Extract the [x, y] coordinate from the center of the cell holding the provided text.  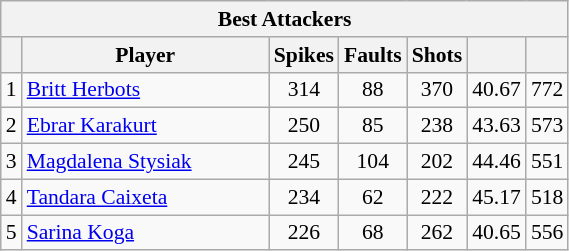
4 [12, 197]
40.67 [496, 90]
Britt Herbots [146, 90]
40.65 [496, 233]
104 [373, 162]
245 [304, 162]
518 [548, 197]
238 [438, 126]
1 [12, 90]
43.63 [496, 126]
Magdalena Stysiak [146, 162]
Spikes [304, 55]
222 [438, 197]
2 [12, 126]
556 [548, 233]
Tandara Caixeta [146, 197]
Sarina Koga [146, 233]
62 [373, 197]
226 [304, 233]
573 [548, 126]
551 [548, 162]
262 [438, 233]
772 [548, 90]
5 [12, 233]
Player [146, 55]
Ebrar Karakurt [146, 126]
370 [438, 90]
314 [304, 90]
Best Attackers [285, 19]
45.17 [496, 197]
88 [373, 90]
Shots [438, 55]
250 [304, 126]
3 [12, 162]
44.46 [496, 162]
202 [438, 162]
Faults [373, 55]
85 [373, 126]
234 [304, 197]
68 [373, 233]
